Determine the (X, Y) coordinate at the center of the cell enclosing the given text.  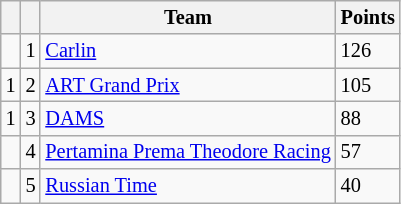
57 (368, 152)
40 (368, 186)
Team (188, 17)
126 (368, 51)
Russian Time (188, 186)
Carlin (188, 51)
DAMS (188, 118)
4 (31, 152)
Points (368, 17)
105 (368, 85)
2 (31, 85)
ART Grand Prix (188, 85)
88 (368, 118)
5 (31, 186)
3 (31, 118)
Pertamina Prema Theodore Racing (188, 152)
